Provide the [X, Y] coordinate of the cell's center where the given text is located.  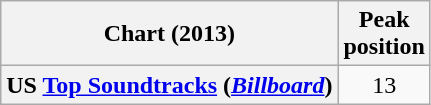
Chart (2013) [170, 34]
Peakposition [384, 34]
US Top Soundtracks (Billboard) [170, 85]
13 [384, 85]
